Scan for the cell matching the given text and deliver its [X, Y] coordinate at center. 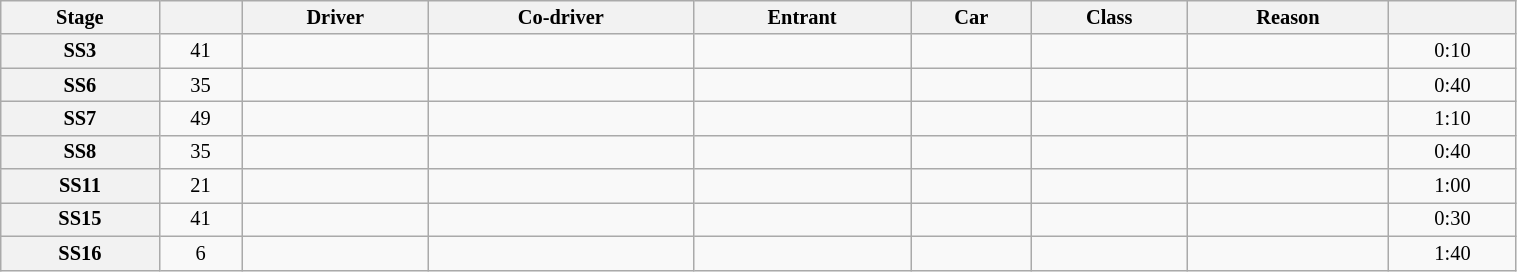
Car [972, 17]
SS16 [80, 253]
49 [200, 118]
1:00 [1452, 186]
0:10 [1452, 51]
SS7 [80, 118]
SS3 [80, 51]
1:10 [1452, 118]
Entrant [802, 17]
1:40 [1452, 253]
Driver [335, 17]
Co-driver [560, 17]
Stage [80, 17]
SS11 [80, 186]
Class [1110, 17]
SS15 [80, 219]
0:30 [1452, 219]
SS6 [80, 85]
21 [200, 186]
6 [200, 253]
Reason [1288, 17]
SS8 [80, 152]
